Identify which cell holds the provided text, then report its (X, Y) central coordinate. 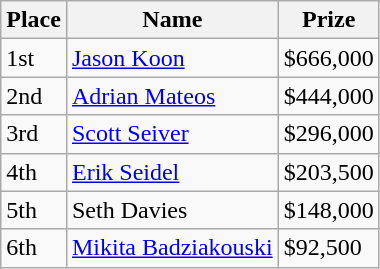
Mikita Badziakouski (172, 248)
Name (172, 20)
Jason Koon (172, 58)
$92,500 (328, 248)
Place (34, 20)
1st (34, 58)
Adrian Mateos (172, 96)
$148,000 (328, 210)
Prize (328, 20)
2nd (34, 96)
$296,000 (328, 134)
Erik Seidel (172, 172)
5th (34, 210)
4th (34, 172)
$444,000 (328, 96)
6th (34, 248)
Seth Davies (172, 210)
3rd (34, 134)
$203,500 (328, 172)
$666,000 (328, 58)
Scott Seiver (172, 134)
